Detect which cell encompasses the target text, then output its [X, Y] center coordinate. 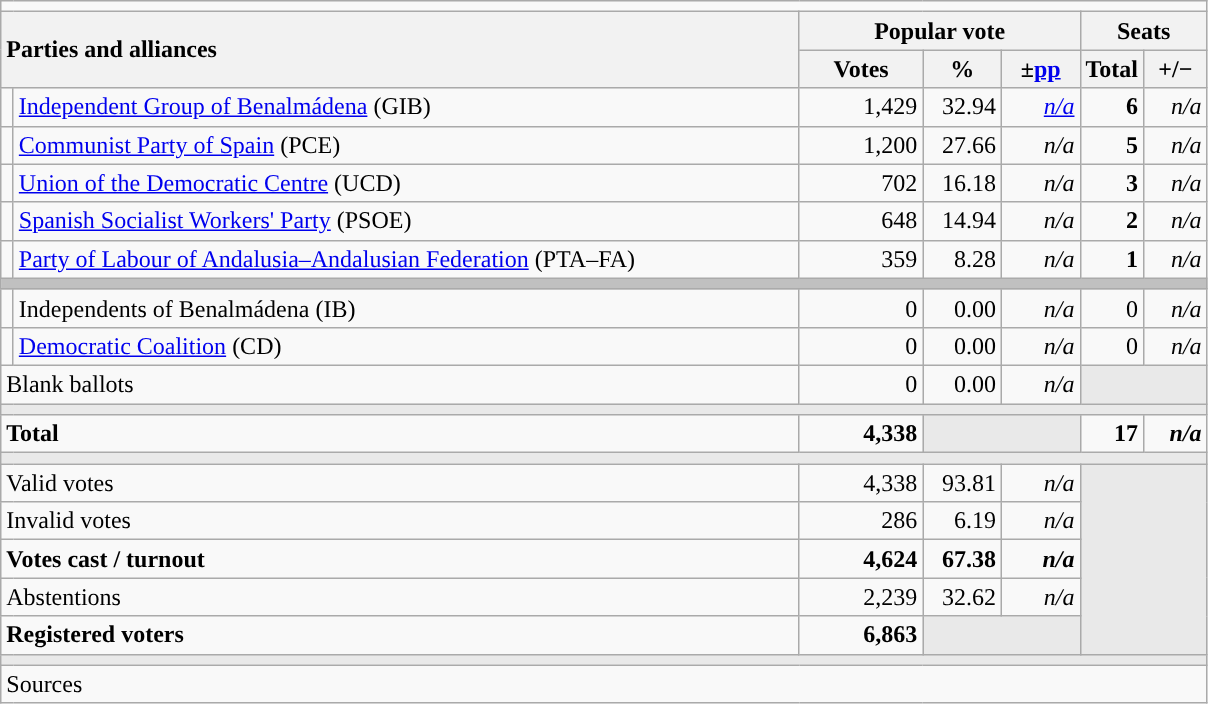
Independent Group of Benalmádena (GIB) [406, 107]
6 [1112, 107]
% [962, 69]
702 [861, 183]
5 [1112, 145]
67.38 [962, 559]
359 [861, 259]
Spanish Socialist Workers' Party (PSOE) [406, 221]
Valid votes [400, 483]
2 [1112, 221]
14.94 [962, 221]
1,200 [861, 145]
27.66 [962, 145]
Popular vote [940, 31]
6,863 [861, 635]
Seats [1144, 31]
Registered voters [400, 635]
Abstentions [400, 597]
4,624 [861, 559]
Votes cast / turnout [400, 559]
Democratic Coalition (CD) [406, 346]
16.18 [962, 183]
6.19 [962, 521]
Sources [604, 684]
Union of the Democratic Centre (UCD) [406, 183]
Invalid votes [400, 521]
648 [861, 221]
32.62 [962, 597]
Votes [861, 69]
32.94 [962, 107]
Independents of Benalmádena (IB) [406, 308]
Party of Labour of Andalusia–Andalusian Federation (PTA–FA) [406, 259]
3 [1112, 183]
17 [1112, 434]
8.28 [962, 259]
2,239 [861, 597]
Parties and alliances [400, 50]
Blank ballots [400, 384]
93.81 [962, 483]
+/− [1176, 69]
±pp [1040, 69]
1 [1112, 259]
1,429 [861, 107]
Communist Party of Spain (PCE) [406, 145]
286 [861, 521]
